Locate the cell with the specified text and output its [x, y] center coordinate. 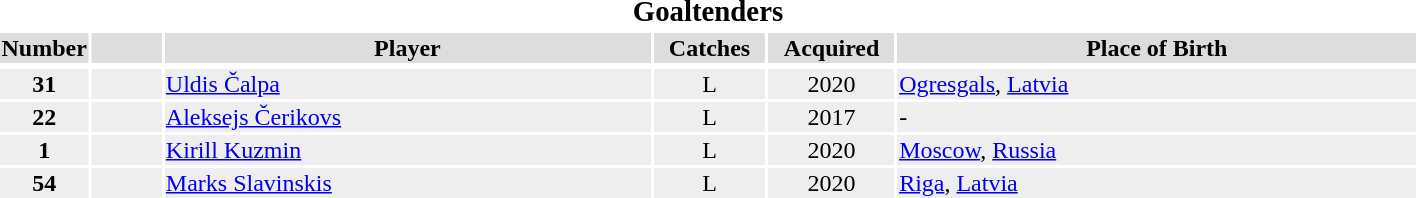
Uldis Čalpa [407, 84]
31 [44, 84]
Ogresgals, Latvia [1157, 84]
- [1157, 117]
Player [407, 48]
22 [44, 117]
Catches [709, 48]
54 [44, 183]
Moscow, Russia [1157, 150]
2017 [832, 117]
Marks Slavinskis [407, 183]
1 [44, 150]
Number [44, 48]
Riga, Latvia [1157, 183]
Acquired [832, 48]
Place of Birth [1157, 48]
Kirill Kuzmin [407, 150]
Aleksejs Čerikovs [407, 117]
